For the text-containing cell, return its midpoint in [X, Y] coordinate format. 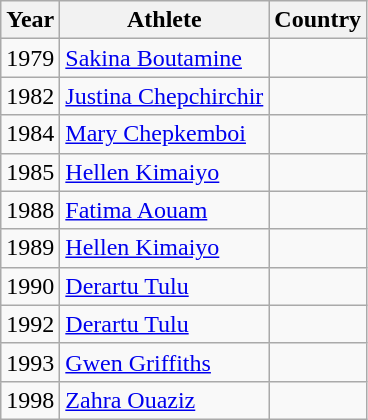
1989 [30, 248]
1984 [30, 134]
Zahra Ouaziz [164, 400]
Justina Chepchirchir [164, 96]
1990 [30, 286]
1992 [30, 324]
Athlete [164, 20]
1985 [30, 172]
Fatima Aouam [164, 210]
Country [318, 20]
1988 [30, 210]
1979 [30, 58]
1993 [30, 362]
1982 [30, 96]
Year [30, 20]
Sakina Boutamine [164, 58]
Gwen Griffiths [164, 362]
Mary Chepkemboi [164, 134]
1998 [30, 400]
